Extract the [x, y] coordinate from the center of the cell holding the provided text.  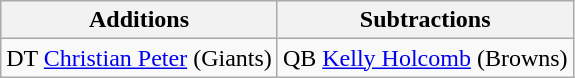
DT Christian Peter (Giants) [140, 58]
Additions [140, 20]
Subtractions [425, 20]
QB Kelly Holcomb (Browns) [425, 58]
